Identify which cell holds the provided text, then report its (x, y) central coordinate. 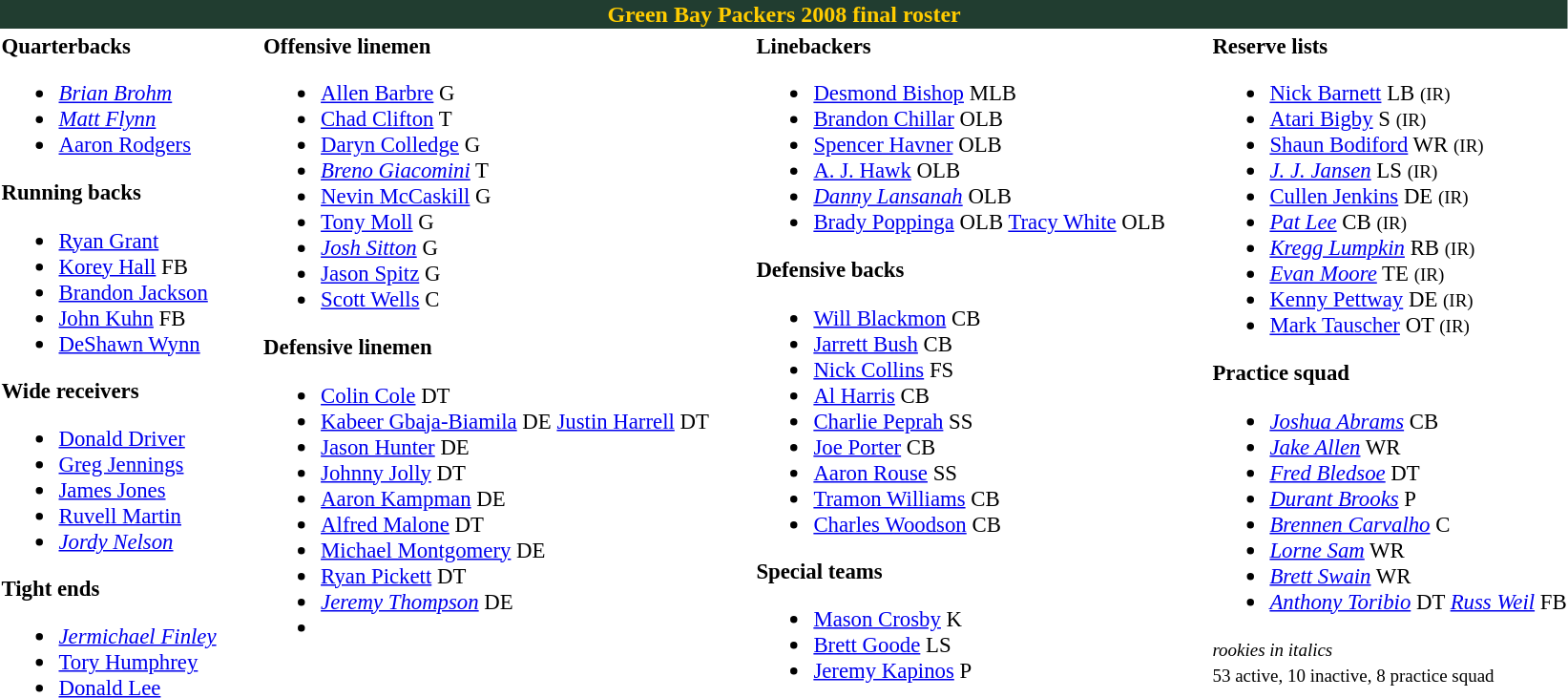
Green Bay Packers 2008 final roster (784, 14)
